Search for the cell housing the specified text and yield its [X, Y] center coordinate. 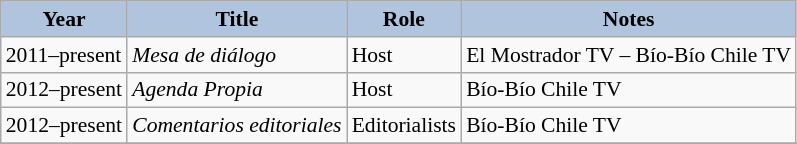
Role [404, 19]
Title [236, 19]
Year [64, 19]
Mesa de diálogo [236, 55]
Comentarios editoriales [236, 126]
Notes [628, 19]
Editorialists [404, 126]
Agenda Propia [236, 90]
2011–present [64, 55]
El Mostrador TV – Bío-Bío Chile TV [628, 55]
